Determine the [x, y] coordinate at the center of the cell enclosing the given text.  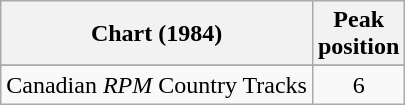
6 [358, 85]
Canadian RPM Country Tracks [157, 85]
Chart (1984) [157, 34]
Peakposition [358, 34]
